Pinpoint the cell where the given text exists, returning its [x, y] midpoint coordinate. 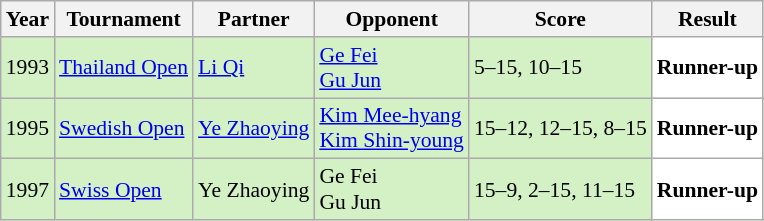
Year [28, 19]
Li Qi [254, 68]
Thailand Open [124, 68]
5–15, 10–15 [560, 68]
Opponent [392, 19]
Tournament [124, 19]
1995 [28, 128]
Score [560, 19]
1997 [28, 190]
Result [708, 19]
Swiss Open [124, 190]
15–12, 12–15, 8–15 [560, 128]
Partner [254, 19]
Swedish Open [124, 128]
Kim Mee-hyang Kim Shin-young [392, 128]
15–9, 2–15, 11–15 [560, 190]
1993 [28, 68]
